From the cell containing the given text, extract its center point as (X, Y) coordinate. 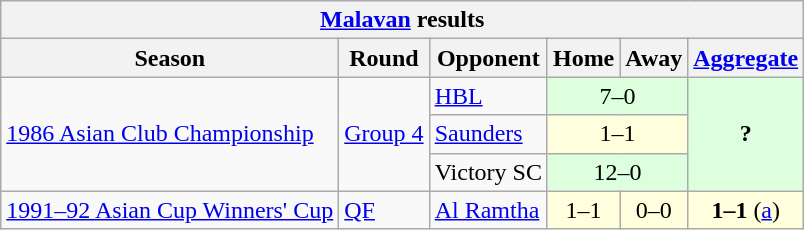
7–0 (617, 96)
1–1 (a) (746, 210)
Season (170, 58)
Group 4 (384, 134)
Away (654, 58)
Round (384, 58)
Victory SC (488, 172)
HBL (488, 96)
1986 Asian Club Championship (170, 134)
Malavan results (402, 20)
Opponent (488, 58)
Al Ramtha (488, 210)
0–0 (654, 210)
Saunders (488, 134)
? (746, 134)
Aggregate (746, 58)
Home (583, 58)
1991–92 Asian Cup Winners' Cup (170, 210)
QF (384, 210)
12–0 (617, 172)
